Find where the given text appears and provide that cell's center as [X, Y] coordinate. 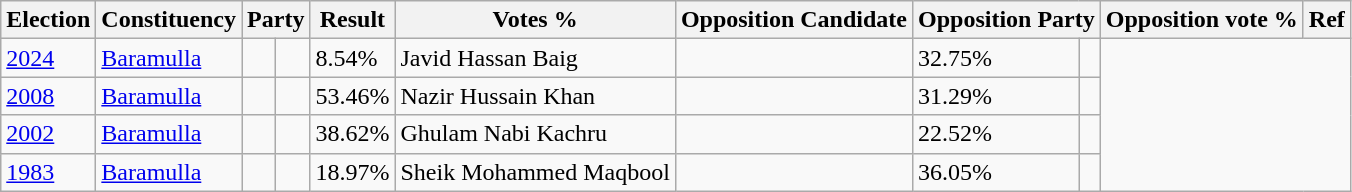
32.75% [995, 58]
18.97% [352, 172]
8.54% [352, 58]
Ghulam Nabi Kachru [535, 134]
Nazir Hussain Khan [535, 96]
Result [352, 20]
Votes % [535, 20]
36.05% [995, 172]
Sheik Mohammed Maqbool [535, 172]
2008 [48, 96]
38.62% [352, 134]
Party [276, 20]
Opposition Candidate [794, 20]
22.52% [995, 134]
53.46% [352, 96]
31.29% [995, 96]
2002 [48, 134]
Javid Hassan Baig [535, 58]
Ref [1326, 20]
Opposition Party [1006, 20]
Election [48, 20]
Opposition vote % [1202, 20]
1983 [48, 172]
Constituency [169, 20]
2024 [48, 58]
